For the text-containing cell, return its midpoint in (X, Y) coordinate format. 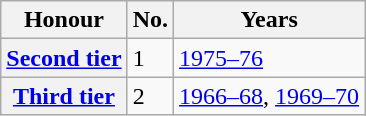
Second tier (64, 58)
1975–76 (270, 58)
1 (150, 58)
No. (150, 20)
2 (150, 96)
Third tier (64, 96)
Honour (64, 20)
1966–68, 1969–70 (270, 96)
Years (270, 20)
